Extract the (X, Y) coordinate from the center of the cell holding the provided text.  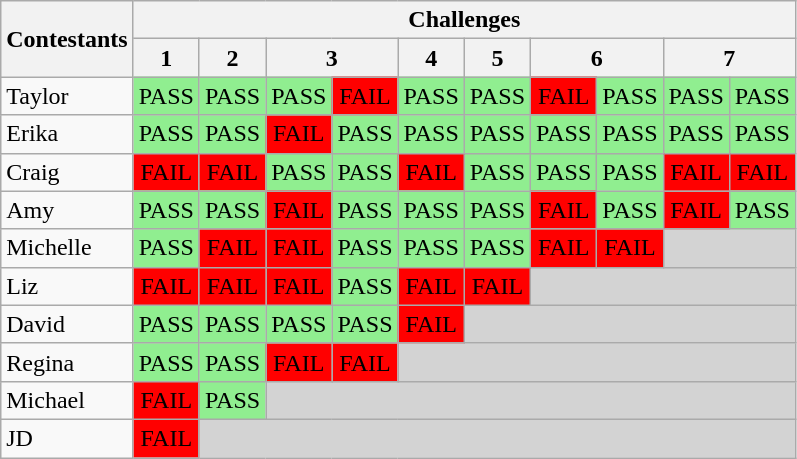
5 (497, 58)
Erika (67, 134)
Michelle (67, 248)
JD (67, 438)
1 (166, 58)
Amy (67, 210)
Michael (67, 400)
Challenges (464, 20)
2 (232, 58)
Craig (67, 172)
3 (332, 58)
Liz (67, 286)
6 (597, 58)
4 (431, 58)
7 (729, 58)
Regina (67, 362)
Taylor (67, 96)
Contestants (67, 39)
David (67, 324)
